Find where the given text appears and provide that cell's center as (x, y) coordinate. 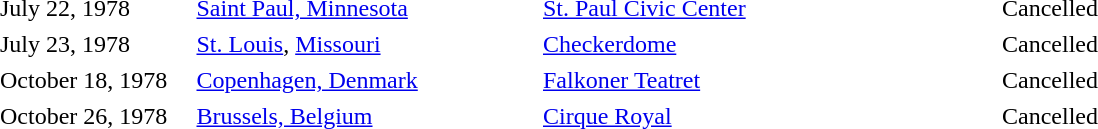
St. Louis, Missouri (366, 44)
Falkoner Teatret (768, 80)
Checkerdome (768, 44)
Copenhagen, Denmark (366, 80)
